Provide the (x, y) coordinate of the cell's center where the given text is located.  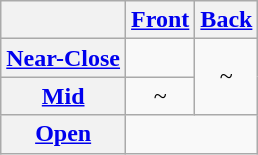
Front (160, 20)
Mid (64, 96)
Back (226, 20)
Open (64, 134)
Near-Close (64, 58)
